Output the (X, Y) coordinate of the center of the cell containing the given text.  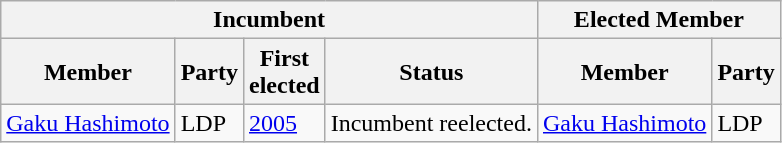
Incumbent reelected. (431, 123)
Incumbent (270, 20)
Firstelected (284, 72)
Elected Member (658, 20)
2005 (284, 123)
Status (431, 72)
